Return (x, y) of the center of cell containing provided text 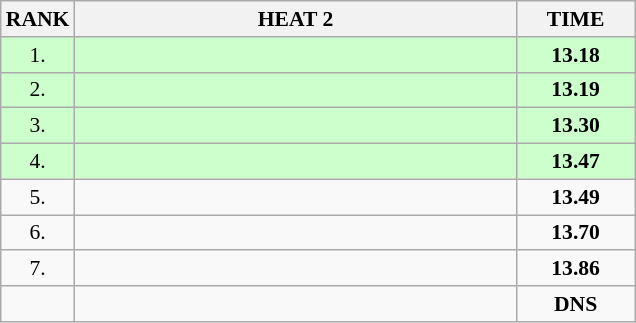
DNS (576, 304)
6. (38, 233)
13.47 (576, 162)
13.30 (576, 126)
13.18 (576, 55)
5. (38, 197)
RANK (38, 19)
TIME (576, 19)
13.49 (576, 197)
4. (38, 162)
13.19 (576, 90)
13.70 (576, 233)
1. (38, 55)
3. (38, 126)
13.86 (576, 269)
HEAT 2 (295, 19)
2. (38, 90)
7. (38, 269)
